Locate the cell with the specified text and output its [x, y] center coordinate. 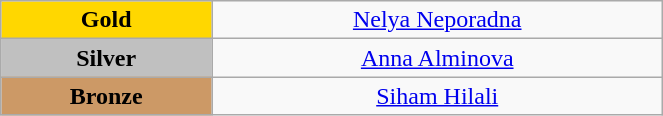
Nelya Neporadna [438, 20]
Silver [106, 58]
Bronze [106, 96]
Siham Hilali [438, 96]
Anna Alminova [438, 58]
Gold [106, 20]
